Pinpoint the cell where the given text exists, returning its [X, Y] midpoint coordinate. 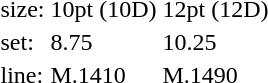
8.75 [104, 42]
